Provide the (X, Y) coordinate of the cell's center where the given text is located.  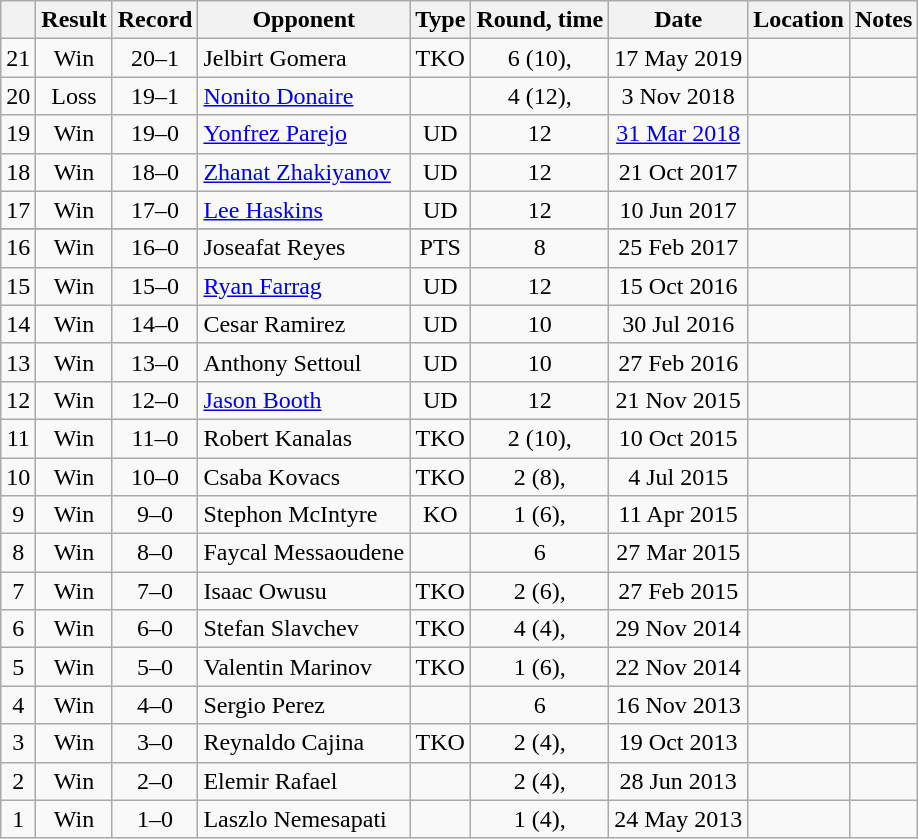
18 (18, 172)
14–0 (155, 324)
Notes (883, 20)
12–0 (155, 400)
7 (18, 591)
8–0 (155, 553)
6–0 (155, 629)
9 (18, 515)
27 Mar 2015 (678, 553)
2 (6), (540, 591)
Robert Kanalas (304, 438)
2–0 (155, 781)
Type (440, 20)
15 (18, 286)
1–0 (155, 819)
Yonfrez Parejo (304, 134)
Jelbirt Gomera (304, 58)
15 Oct 2016 (678, 286)
19 (18, 134)
24 May 2013 (678, 819)
28 Jun 2013 (678, 781)
3–0 (155, 743)
1 (4), (540, 819)
10–0 (155, 477)
Faycal Messaoudene (304, 553)
13 (18, 362)
Result (74, 20)
Round, time (540, 20)
PTS (440, 248)
Valentin Marinov (304, 667)
Joseafat Reyes (304, 248)
11 (18, 438)
Stefan Slavchev (304, 629)
15–0 (155, 286)
17–0 (155, 210)
3 Nov 2018 (678, 96)
Ryan Farrag (304, 286)
10 Jun 2017 (678, 210)
5–0 (155, 667)
17 May 2019 (678, 58)
Lee Haskins (304, 210)
Reynaldo Cajina (304, 743)
6 (10), (540, 58)
27 Feb 2016 (678, 362)
Elemir Rafael (304, 781)
Location (799, 20)
4–0 (155, 705)
5 (18, 667)
Csaba Kovacs (304, 477)
Date (678, 20)
19–1 (155, 96)
31 Mar 2018 (678, 134)
30 Jul 2016 (678, 324)
18–0 (155, 172)
Laszlo Nemesapati (304, 819)
Zhanat Zhakiyanov (304, 172)
16–0 (155, 248)
3 (18, 743)
19–0 (155, 134)
21 (18, 58)
Opponent (304, 20)
Stephon McIntyre (304, 515)
Isaac Owusu (304, 591)
11 Apr 2015 (678, 515)
Anthony Settoul (304, 362)
KO (440, 515)
10 Oct 2015 (678, 438)
29 Nov 2014 (678, 629)
19 Oct 2013 (678, 743)
4 (4), (540, 629)
2 (8), (540, 477)
20 (18, 96)
Cesar Ramirez (304, 324)
25 Feb 2017 (678, 248)
20–1 (155, 58)
4 (18, 705)
14 (18, 324)
17 (18, 210)
22 Nov 2014 (678, 667)
Record (155, 20)
21 Nov 2015 (678, 400)
4 (12), (540, 96)
27 Feb 2015 (678, 591)
21 Oct 2017 (678, 172)
Nonito Donaire (304, 96)
9–0 (155, 515)
1 (18, 819)
Sergio Perez (304, 705)
4 Jul 2015 (678, 477)
Loss (74, 96)
7–0 (155, 591)
2 (10), (540, 438)
13–0 (155, 362)
2 (18, 781)
16 (18, 248)
11–0 (155, 438)
Jason Booth (304, 400)
16 Nov 2013 (678, 705)
